Output the (x, y) coordinate of the center of the cell containing the given text.  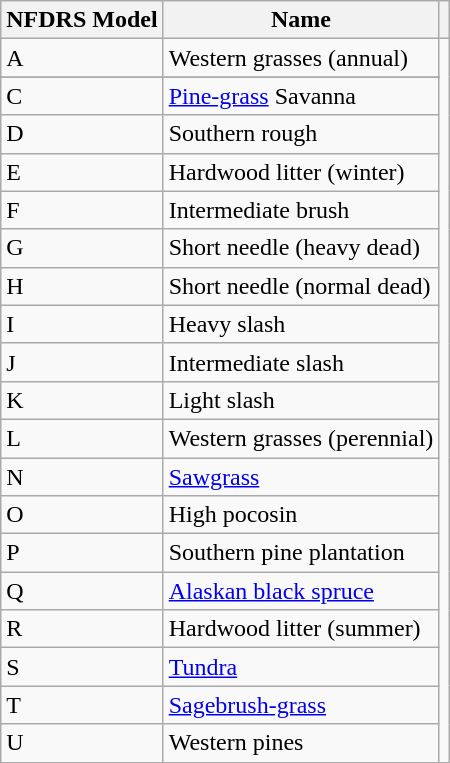
NFDRS Model (82, 20)
P (82, 553)
Light slash (301, 400)
Western grasses (annual) (301, 58)
Short needle (normal dead) (301, 286)
Sawgrass (301, 477)
G (82, 248)
Western pines (301, 743)
Western grasses (perennial) (301, 438)
C (82, 96)
Pine-grass Savanna (301, 96)
S (82, 667)
J (82, 362)
E (82, 172)
O (82, 515)
N (82, 477)
I (82, 324)
R (82, 629)
Southern rough (301, 134)
Q (82, 591)
Name (301, 20)
U (82, 743)
Southern pine plantation (301, 553)
D (82, 134)
H (82, 286)
Intermediate slash (301, 362)
Sagebrush-grass (301, 705)
Tundra (301, 667)
Short needle (heavy dead) (301, 248)
High pocosin (301, 515)
L (82, 438)
Hardwood litter (winter) (301, 172)
F (82, 210)
T (82, 705)
Heavy slash (301, 324)
K (82, 400)
A (82, 58)
Intermediate brush (301, 210)
Alaskan black spruce (301, 591)
Hardwood litter (summer) (301, 629)
